Scan for the cell matching the given text and deliver its [X, Y] coordinate at center. 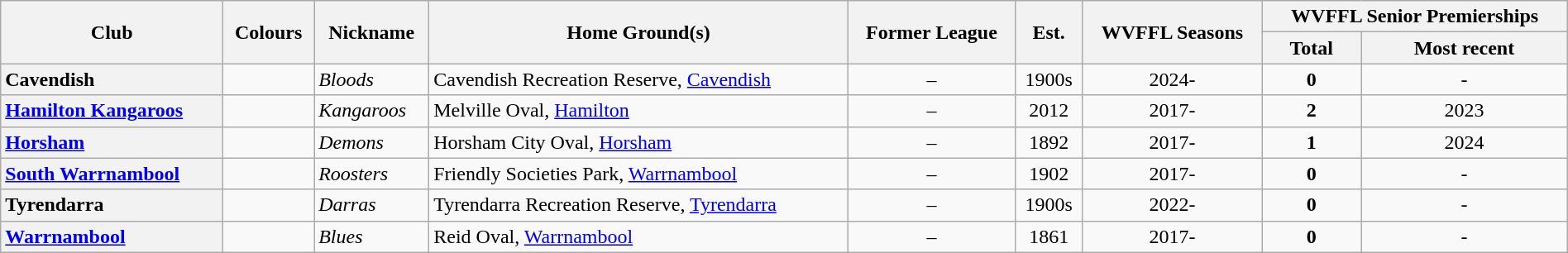
Roosters [372, 174]
Melville Oval, Hamilton [638, 111]
Club [112, 32]
Nickname [372, 32]
Tyrendarra Recreation Reserve, Tyrendarra [638, 205]
Most recent [1465, 48]
1 [1312, 142]
Warrnambool [112, 236]
Demons [372, 142]
Horsham City Oval, Horsham [638, 142]
1892 [1049, 142]
Friendly Societies Park, Warrnambool [638, 174]
Horsham [112, 142]
WVFFL Senior Premierships [1414, 17]
Colours [269, 32]
2024- [1173, 79]
Bloods [372, 79]
Darras [372, 205]
Tyrendarra [112, 205]
2 [1312, 111]
1902 [1049, 174]
South Warrnambool [112, 174]
Former League [931, 32]
1861 [1049, 236]
Cavendish Recreation Reserve, Cavendish [638, 79]
Cavendish [112, 79]
Home Ground(s) [638, 32]
Kangaroos [372, 111]
WVFFL Seasons [1173, 32]
2022- [1173, 205]
Total [1312, 48]
Reid Oval, Warrnambool [638, 236]
2023 [1465, 111]
Blues [372, 236]
2024 [1465, 142]
2012 [1049, 111]
Hamilton Kangaroos [112, 111]
Est. [1049, 32]
